For the text-containing cell, return its midpoint in [x, y] coordinate format. 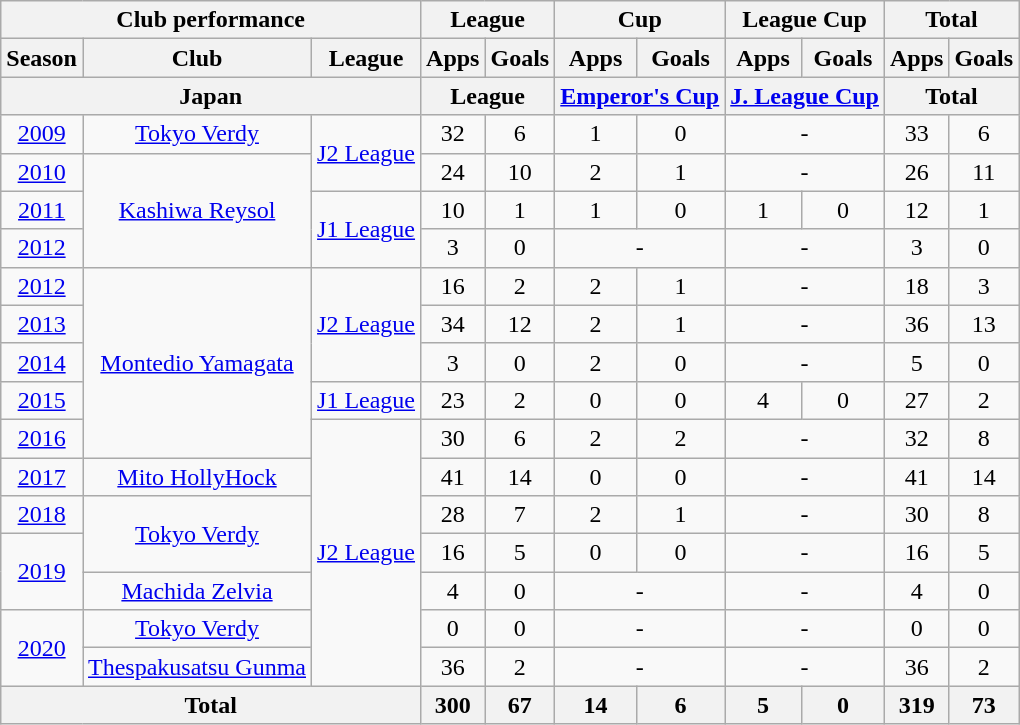
Thespakusatsu Gunma [196, 667]
Emperor's Cup [640, 96]
26 [916, 172]
300 [453, 705]
11 [984, 172]
2009 [42, 134]
Montedio Yamagata [196, 362]
2018 [42, 515]
Kashiwa Reysol [196, 210]
2013 [42, 324]
34 [453, 324]
2016 [42, 438]
2015 [42, 400]
2017 [42, 477]
Japan [211, 96]
24 [453, 172]
2019 [42, 572]
13 [984, 324]
7 [520, 515]
28 [453, 515]
23 [453, 400]
League Cup [805, 20]
Club [196, 58]
67 [520, 705]
2014 [42, 362]
Season [42, 58]
Club performance [211, 20]
27 [916, 400]
Mito HollyHock [196, 477]
J. League Cup [805, 96]
73 [984, 705]
33 [916, 134]
2010 [42, 172]
319 [916, 705]
2011 [42, 210]
18 [916, 286]
2020 [42, 648]
Machida Zelvia [196, 591]
Cup [640, 20]
